Search for the cell housing the specified text and yield its [x, y] center coordinate. 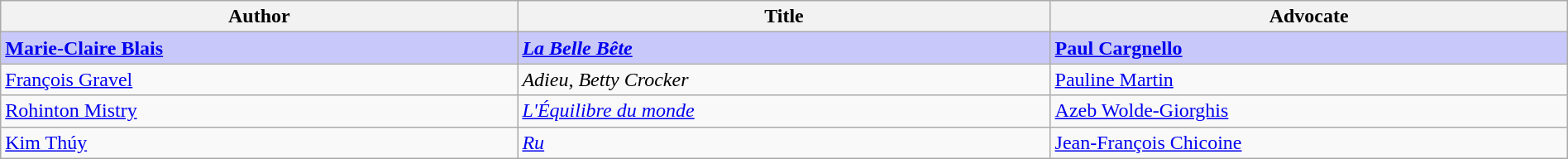
Adieu, Betty Crocker [784, 79]
Advocate [1308, 17]
Marie-Claire Blais [260, 48]
Ru [784, 142]
Azeb Wolde-Giorghis [1308, 111]
Jean-François Chicoine [1308, 142]
Kim Thúy [260, 142]
La Belle Bête [784, 48]
Pauline Martin [1308, 79]
Rohinton Mistry [260, 111]
L'Équilibre du monde [784, 111]
Paul Cargnello [1308, 48]
François Gravel [260, 79]
Author [260, 17]
Title [784, 17]
